Return (x, y) of the center of cell containing provided text 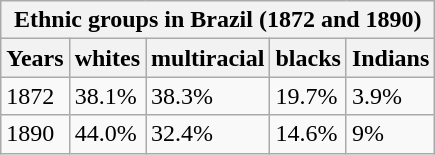
Ethnic groups in Brazil (1872 and 1890) (218, 20)
3.9% (390, 96)
Years (35, 58)
Indians (390, 58)
9% (390, 134)
blacks (308, 58)
multiracial (208, 58)
14.6% (308, 134)
38.3% (208, 96)
38.1% (107, 96)
whites (107, 58)
44.0% (107, 134)
1872 (35, 96)
19.7% (308, 96)
1890 (35, 134)
32.4% (208, 134)
